Pinpoint the cell where the given text exists, returning its [X, Y] midpoint coordinate. 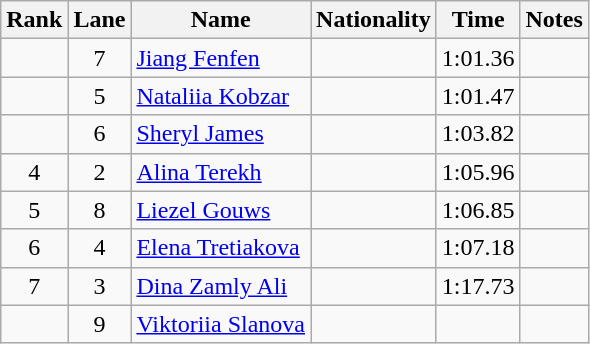
2 [100, 172]
9 [100, 324]
Notes [554, 20]
Name [221, 20]
Nataliia Kobzar [221, 96]
Lane [100, 20]
1:17.73 [478, 286]
1:05.96 [478, 172]
8 [100, 210]
Liezel Gouws [221, 210]
Jiang Fenfen [221, 58]
Alina Terekh [221, 172]
Time [478, 20]
1:01.47 [478, 96]
1:01.36 [478, 58]
Nationality [374, 20]
Elena Tretiakova [221, 248]
Dina Zamly Ali [221, 286]
Rank [34, 20]
3 [100, 286]
1:03.82 [478, 134]
Viktoriia Slanova [221, 324]
1:06.85 [478, 210]
Sheryl James [221, 134]
1:07.18 [478, 248]
